Search for the cell housing the specified text and yield its (x, y) center coordinate. 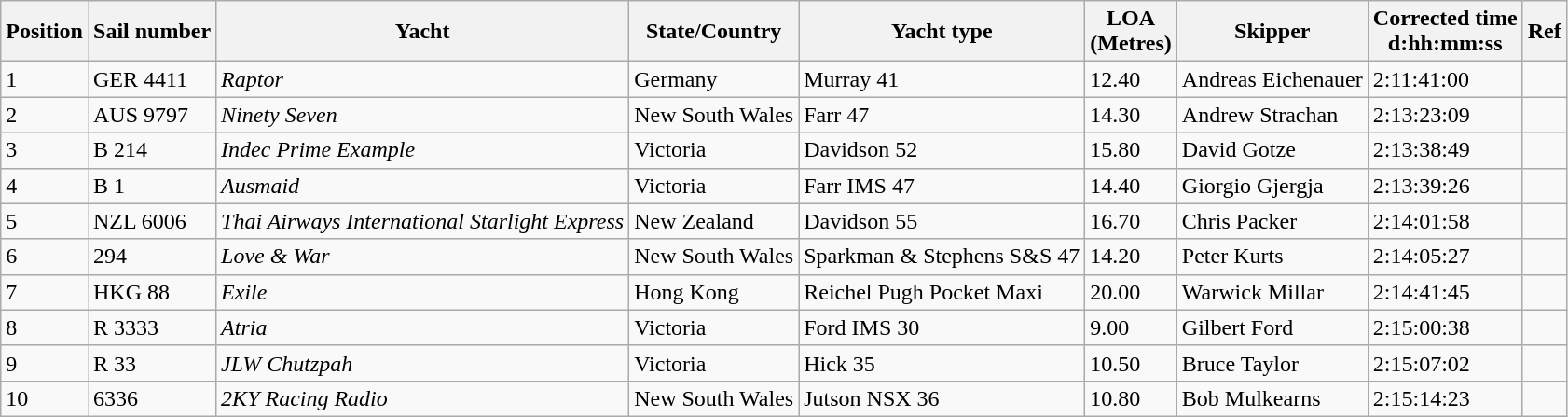
Farr IMS 47 (942, 186)
David Gotze (1272, 150)
Giorgio Gjergja (1272, 186)
Farr 47 (942, 115)
Atria (423, 327)
Warwick Millar (1272, 292)
12.40 (1132, 79)
Andrew Strachan (1272, 115)
Chris Packer (1272, 221)
LOA (Metres) (1132, 32)
Bob Mulkearns (1272, 398)
Position (45, 32)
JLW Chutzpah (423, 363)
2:14:41:45 (1445, 292)
Ford IMS 30 (942, 327)
9.00 (1132, 327)
14.30 (1132, 115)
2:15:00:38 (1445, 327)
Davidson 52 (942, 150)
Hong Kong (714, 292)
Davidson 55 (942, 221)
Gilbert Ford (1272, 327)
Hick 35 (942, 363)
Thai Airways International Starlight Express (423, 221)
NZL 6006 (151, 221)
Raptor (423, 79)
Germany (714, 79)
GER 4411 (151, 79)
2:13:39:26 (1445, 186)
Yacht type (942, 32)
New Zealand (714, 221)
16.70 (1132, 221)
1 (45, 79)
AUS 9797 (151, 115)
Ref (1544, 32)
7 (45, 292)
Ninety Seven (423, 115)
6 (45, 257)
5 (45, 221)
Corrected time d:hh:mm:ss (1445, 32)
R 33 (151, 363)
2KY Racing Radio (423, 398)
2:13:23:09 (1445, 115)
Exile (423, 292)
Yacht (423, 32)
R 3333 (151, 327)
Andreas Eichenauer (1272, 79)
Reichel Pugh Pocket Maxi (942, 292)
20.00 (1132, 292)
Peter Kurts (1272, 257)
Jutson NSX 36 (942, 398)
Skipper (1272, 32)
2:14:05:27 (1445, 257)
Indec Prime Example (423, 150)
14.40 (1132, 186)
Ausmaid (423, 186)
B 1 (151, 186)
Sail number (151, 32)
6336 (151, 398)
10.50 (1132, 363)
State/Country (714, 32)
4 (45, 186)
10 (45, 398)
294 (151, 257)
Love & War (423, 257)
HKG 88 (151, 292)
3 (45, 150)
Murray 41 (942, 79)
2:13:38:49 (1445, 150)
14.20 (1132, 257)
2:14:01:58 (1445, 221)
10.80 (1132, 398)
2:11:41:00 (1445, 79)
2 (45, 115)
2:15:14:23 (1445, 398)
Sparkman & Stephens S&S 47 (942, 257)
15.80 (1132, 150)
2:15:07:02 (1445, 363)
9 (45, 363)
B 214 (151, 150)
Bruce Taylor (1272, 363)
8 (45, 327)
